Capture the cell that displays the provided text and extract its [x, y] central coordinate. 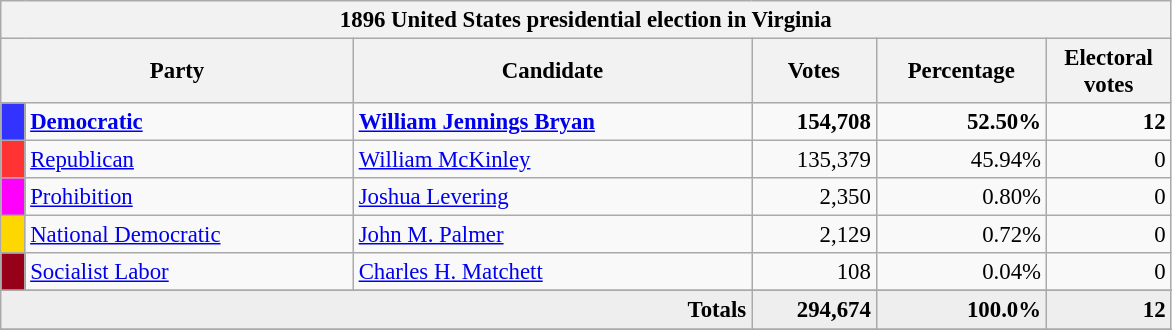
Party [178, 72]
294,674 [814, 310]
2,129 [814, 235]
135,379 [814, 160]
154,708 [814, 122]
100.0% [961, 310]
1896 United States presidential election in Virginia [586, 20]
Republican [189, 160]
Electoral votes [1108, 72]
108 [814, 273]
52.50% [961, 122]
45.94% [961, 160]
Candidate [552, 72]
John M. Palmer [552, 235]
Prohibition [189, 197]
0.80% [961, 197]
Socialist Labor [189, 273]
William Jennings Bryan [552, 122]
William McKinley [552, 160]
Charles H. Matchett [552, 273]
National Democratic [189, 235]
0.04% [961, 273]
Democratic [189, 122]
0.72% [961, 235]
2,350 [814, 197]
Votes [814, 72]
Joshua Levering [552, 197]
Percentage [961, 72]
Totals [376, 310]
